From the cell containing the given text, extract its center point as [x, y] coordinate. 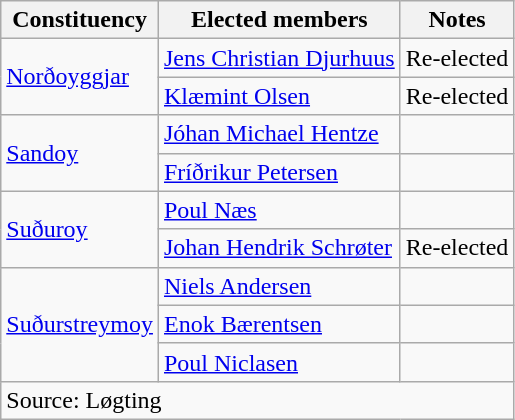
Source: Løgting [258, 400]
Sandoy [80, 153]
Suðurstreymoy [80, 324]
Poul Næs [279, 210]
Jens Christian Djurhuus [279, 58]
Niels Andersen [279, 286]
Enok Bærentsen [279, 324]
Fríðrikur Petersen [279, 172]
Elected members [279, 20]
Constituency [80, 20]
Suðuroy [80, 229]
Jóhan Michael Hentze [279, 134]
Klæmint Olsen [279, 96]
Norðoyggjar [80, 77]
Johan Hendrik Schrøter [279, 248]
Poul Niclasen [279, 362]
Notes [457, 20]
